Return [X, Y] of the center of cell containing provided text 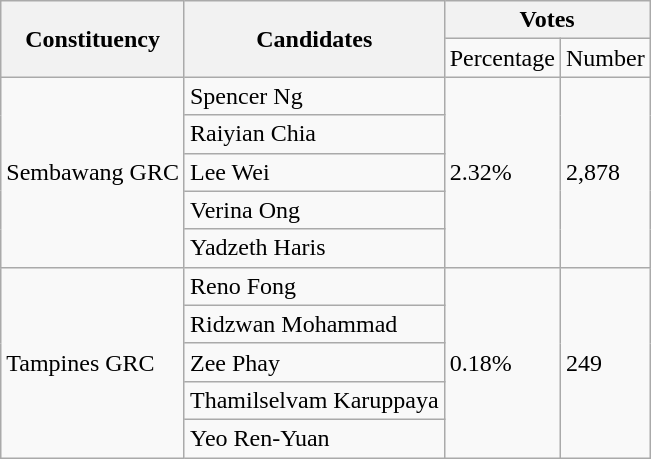
Verina Ong [314, 210]
Thamilselvam Karuppaya [314, 400]
Raiyian Chia [314, 134]
Constituency [93, 39]
Lee Wei [314, 172]
Tampines GRC [93, 362]
Zee Phay [314, 362]
Reno Fong [314, 286]
Number [605, 58]
2,878 [605, 172]
Votes [547, 20]
0.18% [502, 362]
Yadzeth Haris [314, 248]
Spencer Ng [314, 96]
2.32% [502, 172]
Sembawang GRC [93, 172]
Yeo Ren-Yuan [314, 438]
Candidates [314, 39]
249 [605, 362]
Ridzwan Mohammad [314, 324]
Percentage [502, 58]
